Output the (x, y) coordinate of the center of the cell containing the given text.  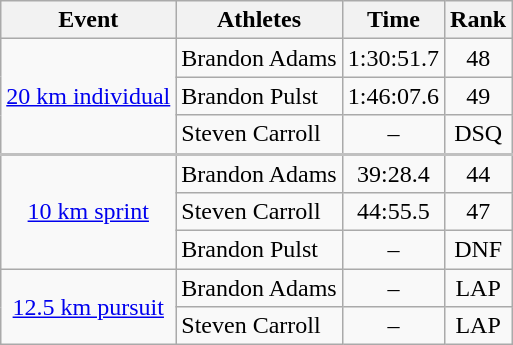
44 (478, 174)
1:30:51.7 (393, 58)
DNF (478, 250)
1:46:07.6 (393, 96)
49 (478, 96)
47 (478, 212)
39:28.4 (393, 174)
DSQ (478, 134)
20 km individual (88, 96)
44:55.5 (393, 212)
Time (393, 20)
Event (88, 20)
48 (478, 58)
12.5 km pursuit (88, 307)
Rank (478, 20)
10 km sprint (88, 212)
Athletes (259, 20)
